Identify which cell holds the provided text, then report its (X, Y) central coordinate. 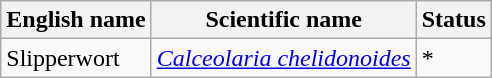
Slipperwort (76, 58)
English name (76, 20)
Calceolaria chelidonoides (284, 58)
* (454, 58)
Status (454, 20)
Scientific name (284, 20)
